Provide the [X, Y] coordinate of the cell's center where the given text is located.  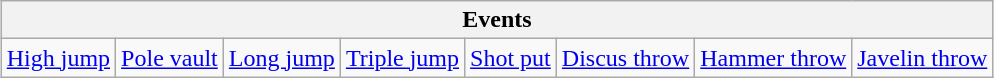
Javelin throw [922, 58]
Discus throw [625, 58]
Shot put [511, 58]
Triple jump [402, 58]
High jump [58, 58]
Events [497, 20]
Hammer throw [774, 58]
Long jump [282, 58]
Pole vault [170, 58]
